Search for the cell housing the specified text and yield its (x, y) center coordinate. 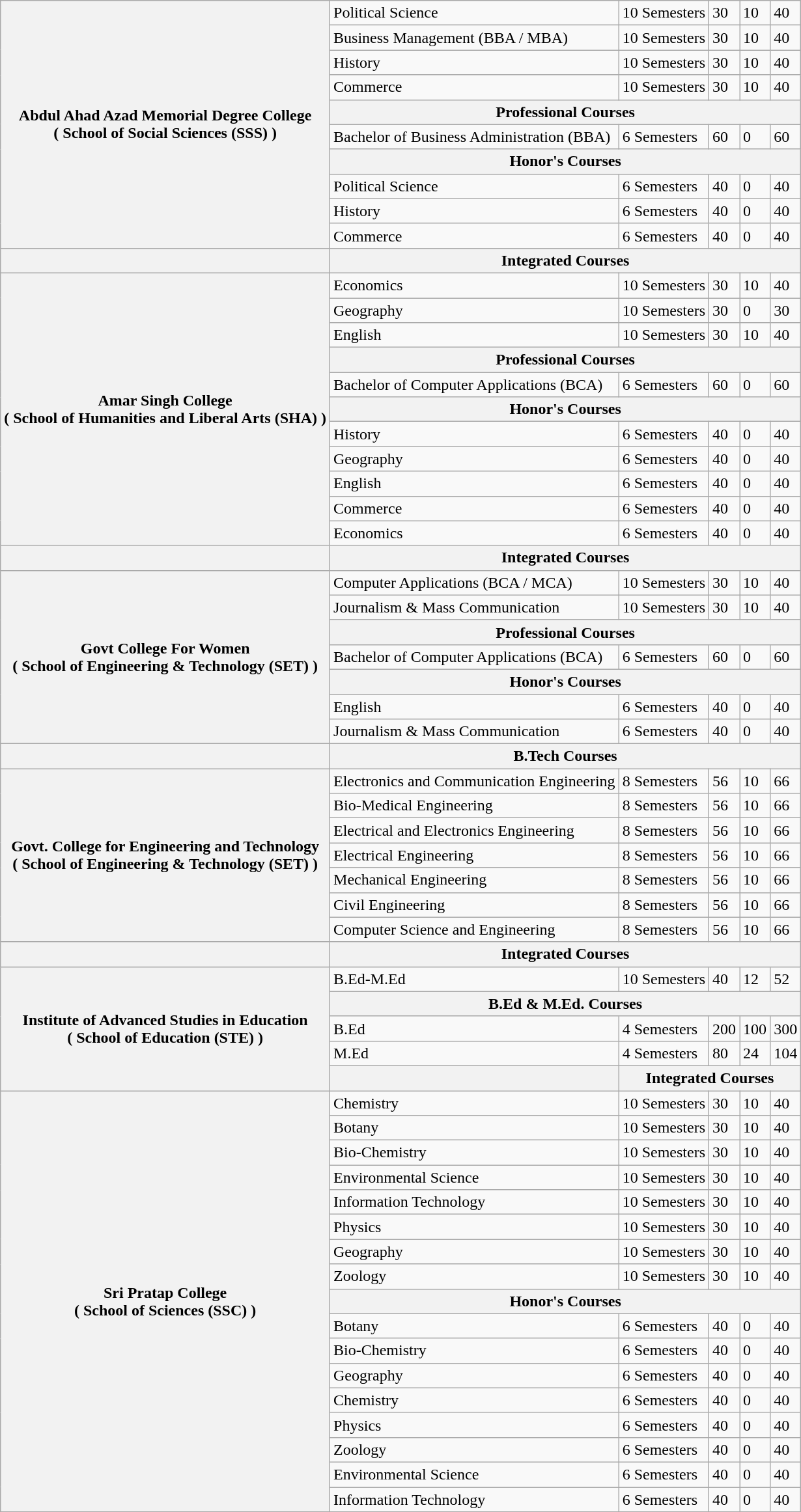
Abdul Ahad Azad Memorial Degree College( School of Social Sciences (SSS) ) (165, 125)
Amar Singh College( School of Humanities and Liberal Arts (SHA) ) (165, 409)
12 (755, 979)
B.Ed & M.Ed. Courses (565, 1004)
M.Ed (475, 1053)
Electrical Engineering (475, 855)
B.Ed (475, 1028)
Bio-Medical Engineering (475, 806)
52 (785, 979)
200 (724, 1028)
Institute of Advanced Studies in Education( School of Education (STE) ) (165, 1028)
B.Ed-M.Ed (475, 979)
Electrical and Electronics Engineering (475, 831)
Govt. College for Engineering and Technology( School of Engineering & Technology (SET) ) (165, 855)
Business Management (BBA / MBA) (475, 38)
Govt College For Women( School of Engineering & Technology (SET) ) (165, 657)
Computer Applications (BCA / MCA) (475, 583)
Computer Science and Engineering (475, 929)
Mechanical Engineering (475, 880)
Sri Pratap College( School of Sciences (SSC) ) (165, 1302)
B.Tech Courses (565, 756)
Bachelor of Business Administration (BBA) (475, 137)
104 (785, 1053)
300 (785, 1028)
Electronics and Communication Engineering (475, 781)
24 (755, 1053)
100 (755, 1028)
80 (724, 1053)
Civil Engineering (475, 905)
